Pinpoint the cell where the given text exists, returning its (X, Y) midpoint coordinate. 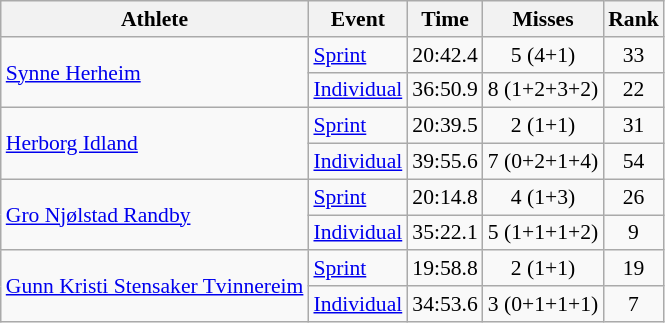
26 (634, 197)
Rank (634, 19)
4 (1+3) (543, 197)
22 (634, 90)
Herborg Idland (155, 144)
Gro Njølstad Randby (155, 214)
54 (634, 162)
Misses (543, 19)
20:14.8 (444, 197)
39:55.6 (444, 162)
20:39.5 (444, 126)
8 (1+2+3+2) (543, 90)
36:50.9 (444, 90)
Time (444, 19)
Synne Herheim (155, 72)
35:22.1 (444, 233)
Event (358, 19)
34:53.6 (444, 304)
20:42.4 (444, 55)
33 (634, 55)
5 (4+1) (543, 55)
Gunn Kristi Stensaker Tvinnereim (155, 286)
19 (634, 269)
3 (0+1+1+1) (543, 304)
9 (634, 233)
7 (0+2+1+4) (543, 162)
7 (634, 304)
5 (1+1+1+2) (543, 233)
19:58.8 (444, 269)
31 (634, 126)
Athlete (155, 19)
